Return the [x, y] coordinate for the center point of the cell that contains the specified text.  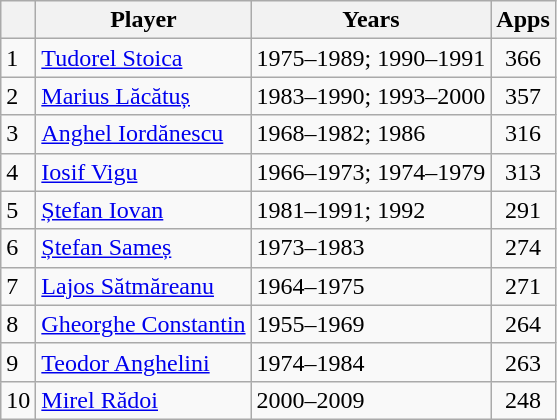
263 [523, 362]
6 [18, 248]
2 [18, 96]
Teodor Anghelini [144, 362]
Player [144, 20]
271 [523, 286]
1955–1969 [371, 324]
Ștefan Sameș [144, 248]
264 [523, 324]
5 [18, 210]
Tudorel Stoica [144, 58]
1981–1991; 1992 [371, 210]
Marius Lăcătuș [144, 96]
1968–1982; 1986 [371, 134]
1966–1973; 1974–1979 [371, 172]
3 [18, 134]
313 [523, 172]
366 [523, 58]
1974–1984 [371, 362]
Ștefan Iovan [144, 210]
8 [18, 324]
274 [523, 248]
Gheorghe Constantin [144, 324]
316 [523, 134]
Iosif Vigu [144, 172]
Anghel Iordănescu [144, 134]
248 [523, 400]
1983–1990; 1993–2000 [371, 96]
2000–2009 [371, 400]
Mirel Rădoi [144, 400]
1 [18, 58]
Lajos Sătmăreanu [144, 286]
Apps [523, 20]
7 [18, 286]
1975–1989; 1990–1991 [371, 58]
1973–1983 [371, 248]
1964–1975 [371, 286]
4 [18, 172]
9 [18, 362]
291 [523, 210]
357 [523, 96]
Years [371, 20]
10 [18, 400]
